Pinpoint the cell where the given text exists, returning its [X, Y] midpoint coordinate. 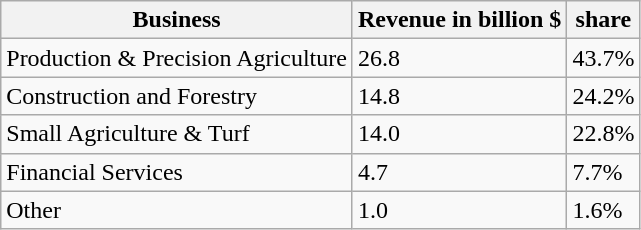
1.0 [459, 210]
Construction and Forestry [177, 96]
22.8% [604, 134]
Revenue in billion $ [459, 20]
14.8 [459, 96]
43.7% [604, 58]
14.0 [459, 134]
share [604, 20]
26.8 [459, 58]
24.2% [604, 96]
7.7% [604, 172]
Financial Services [177, 172]
Small Agriculture & Turf [177, 134]
1.6% [604, 210]
4.7 [459, 172]
Production & Precision Agriculture [177, 58]
Other [177, 210]
Business [177, 20]
